For the text-containing cell, return its midpoint in [x, y] coordinate format. 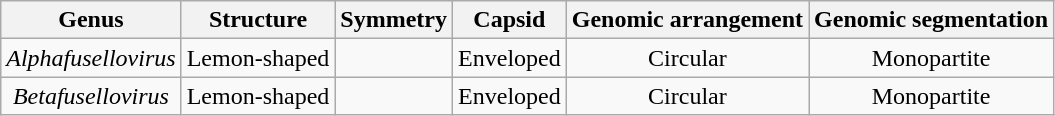
Genus [91, 20]
Symmetry [394, 20]
Betafusellovirus [91, 96]
Structure [258, 20]
Genomic segmentation [932, 20]
Alphafusellovirus [91, 58]
Genomic arrangement [687, 20]
Capsid [510, 20]
